Find where the given text appears and provide that cell's center as [X, Y] coordinate. 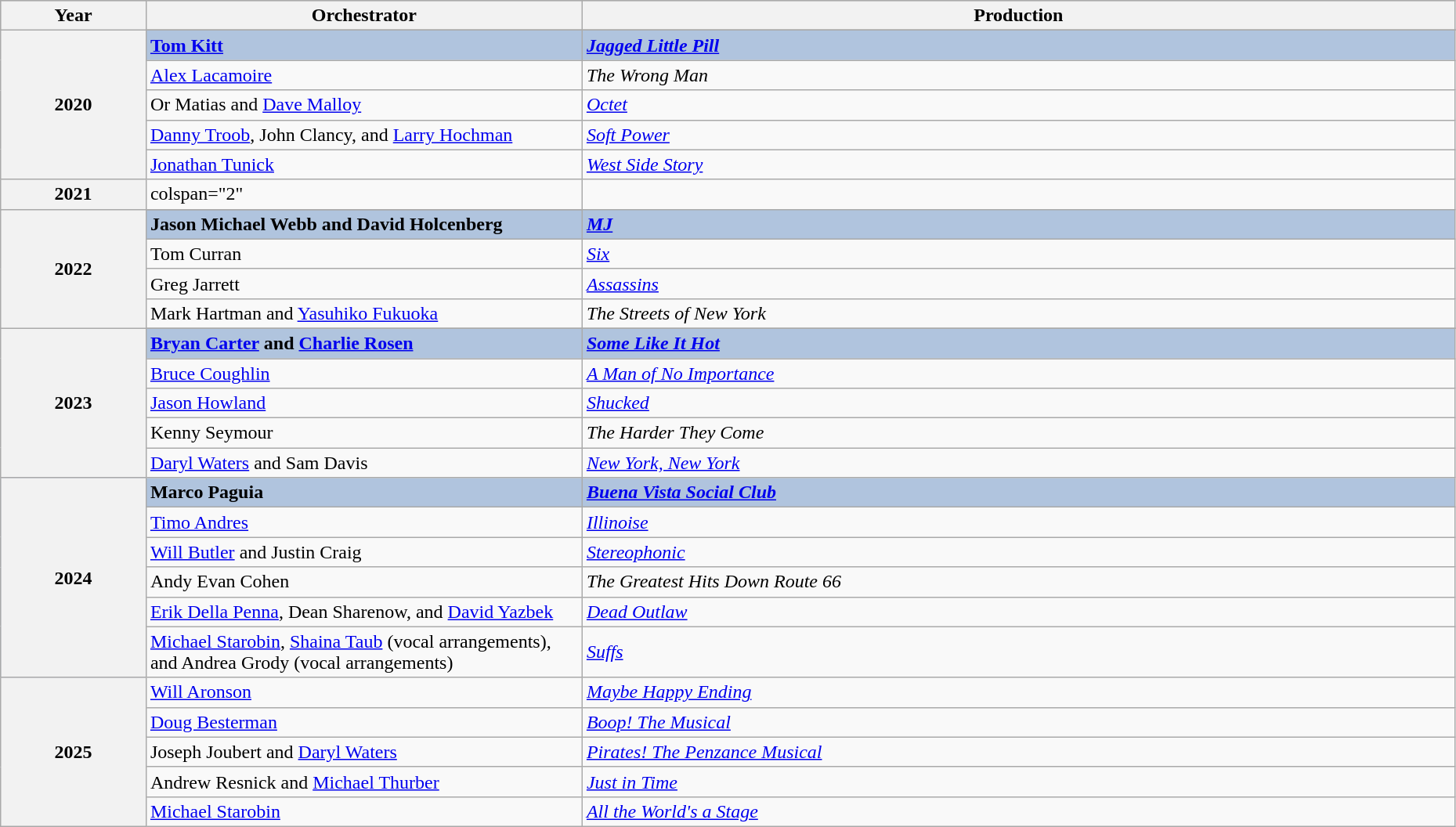
Will Butler and Justin Craig [363, 552]
The Wrong Man [1018, 75]
A Man of No Importance [1018, 374]
Greg Jarrett [363, 283]
2024 [74, 578]
Mark Hartman and Yasuhiko Fukuoka [363, 313]
2023 [74, 403]
Timo Andres [363, 522]
colspan="2" [363, 194]
Illinoise [1018, 522]
Dead Outlaw [1018, 612]
Will Aronson [363, 692]
Suffs [1018, 652]
Bruce Coughlin [363, 374]
Kenny Seymour [363, 433]
Six [1018, 254]
Orchestrator [363, 16]
Alex Lacamoire [363, 75]
2021 [74, 194]
Jason Howland [363, 403]
Octet [1018, 105]
West Side Story [1018, 164]
Michael Starobin [363, 811]
Marco Paguia [363, 493]
MJ [1018, 224]
2022 [74, 269]
Jason Michael Webb and David Holcenberg [363, 224]
Assassins [1018, 283]
Some Like It Hot [1018, 343]
Soft Power [1018, 135]
Production [1018, 16]
Year [74, 16]
Michael Starobin, Shaina Taub (vocal arrangements), and Andrea Grody (vocal arrangements) [363, 652]
Jagged Little Pill [1018, 45]
Pirates! The Penzance Musical [1018, 752]
Boop! The Musical [1018, 722]
The Greatest Hits Down Route 66 [1018, 582]
Joseph Joubert and Daryl Waters [363, 752]
Just in Time [1018, 782]
Danny Troob, John Clancy, and Larry Hochman [363, 135]
2020 [74, 105]
Or Matias and Dave Malloy [363, 105]
Jonathan Tunick [363, 164]
All the World's a Stage [1018, 811]
Maybe Happy Ending [1018, 692]
Tom Kitt [363, 45]
Andrew Resnick and Michael Thurber [363, 782]
Tom Curran [363, 254]
Daryl Waters and Sam Davis [363, 463]
Buena Vista Social Club [1018, 493]
2025 [74, 752]
Erik Della Penna, Dean Sharenow, and David Yazbek [363, 612]
The Streets of New York [1018, 313]
Andy Evan Cohen [363, 582]
The Harder They Come [1018, 433]
Shucked [1018, 403]
Bryan Carter and Charlie Rosen [363, 343]
New York, New York [1018, 463]
Doug Besterman [363, 722]
Stereophonic [1018, 552]
